Return the (X, Y) coordinate for the center point of the cell that contains the specified text.  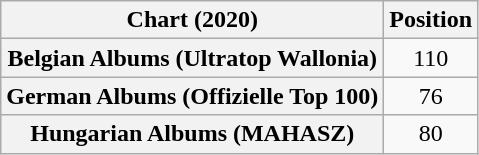
Chart (2020) (192, 20)
Hungarian Albums (MAHASZ) (192, 134)
Belgian Albums (Ultratop Wallonia) (192, 58)
Position (431, 20)
76 (431, 96)
80 (431, 134)
110 (431, 58)
German Albums (Offizielle Top 100) (192, 96)
